Search for the cell housing the specified text and yield its (x, y) center coordinate. 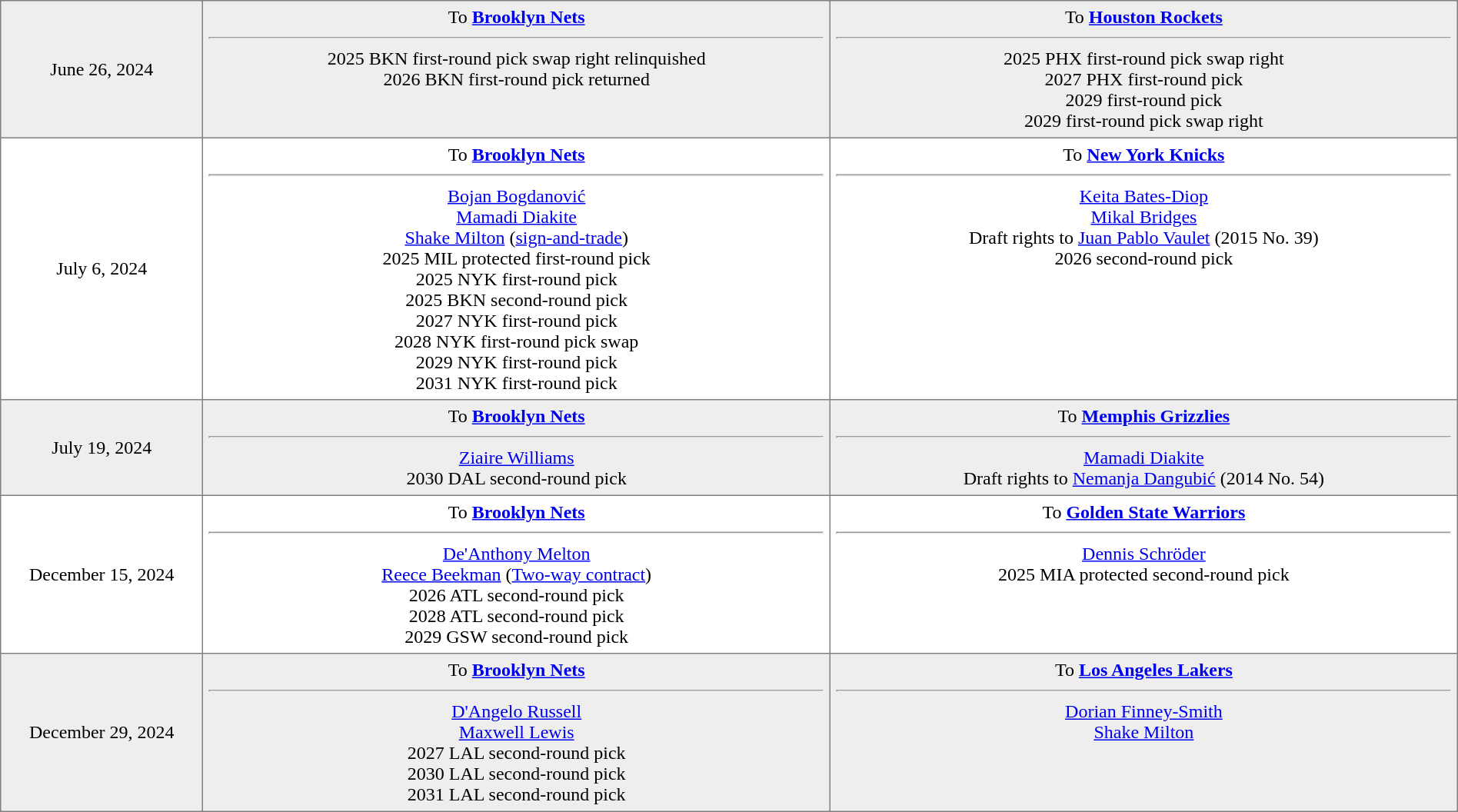
To Brooklyn NetsZiaire Williams2030 DAL second-round pick (517, 448)
To Memphis GrizzliesMamadi DiakiteDraft rights to Nemanja Dangubić (2014 No. 54) (1144, 448)
To Los Angeles LakersDorian Finney-SmithShake Milton (1144, 733)
July 6, 2024 (102, 268)
To Brooklyn NetsD'Angelo RussellMaxwell Lewis2027 LAL second-round pick2030 LAL second-round pick2031 LAL second-round pick (517, 733)
To Brooklyn NetsDe'Anthony MeltonReece Beekman (Two-way contract)2026 ATL second-round pick2028 ATL second-round pick2029 GSW second-round pick (517, 574)
July 19, 2024 (102, 448)
June 26, 2024 (102, 69)
To Golden State WarriorsDennis Schröder2025 MIA protected second-round pick (1144, 574)
December 29, 2024 (102, 733)
To Brooklyn Nets2025 BKN first-round pick swap right relinquished2026 BKN first-round pick returned (517, 69)
To New York KnicksKeita Bates-DiopMikal BridgesDraft rights to Juan Pablo Vaulet (2015 No. 39)2026 second-round pick (1144, 268)
December 15, 2024 (102, 574)
To Houston Rockets2025 PHX first-round pick swap right2027 PHX first-round pick2029 first-round pick2029 first-round pick swap right (1144, 69)
